Output the (X, Y) coordinate of the center of the cell containing the given text.  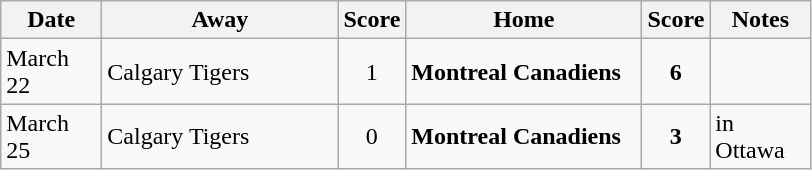
March 25 (52, 136)
0 (372, 136)
Away (220, 20)
Home (524, 20)
Date (52, 20)
6 (676, 72)
Notes (760, 20)
in Ottawa (760, 136)
1 (372, 72)
March 22 (52, 72)
3 (676, 136)
